Output the (X, Y) coordinate of the center of the cell containing the given text.  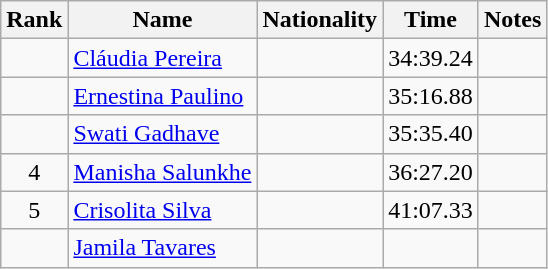
Nationality (320, 20)
35:16.88 (431, 96)
Name (162, 20)
Jamila Tavares (162, 248)
36:27.20 (431, 172)
Ernestina Paulino (162, 96)
34:39.24 (431, 58)
Notes (512, 20)
Swati Gadhave (162, 134)
Cláudia Pereira (162, 58)
Crisolita Silva (162, 210)
5 (34, 210)
35:35.40 (431, 134)
4 (34, 172)
Rank (34, 20)
Time (431, 20)
41:07.33 (431, 210)
Manisha Salunkhe (162, 172)
